Capture the cell that displays the provided text and extract its [X, Y] central coordinate. 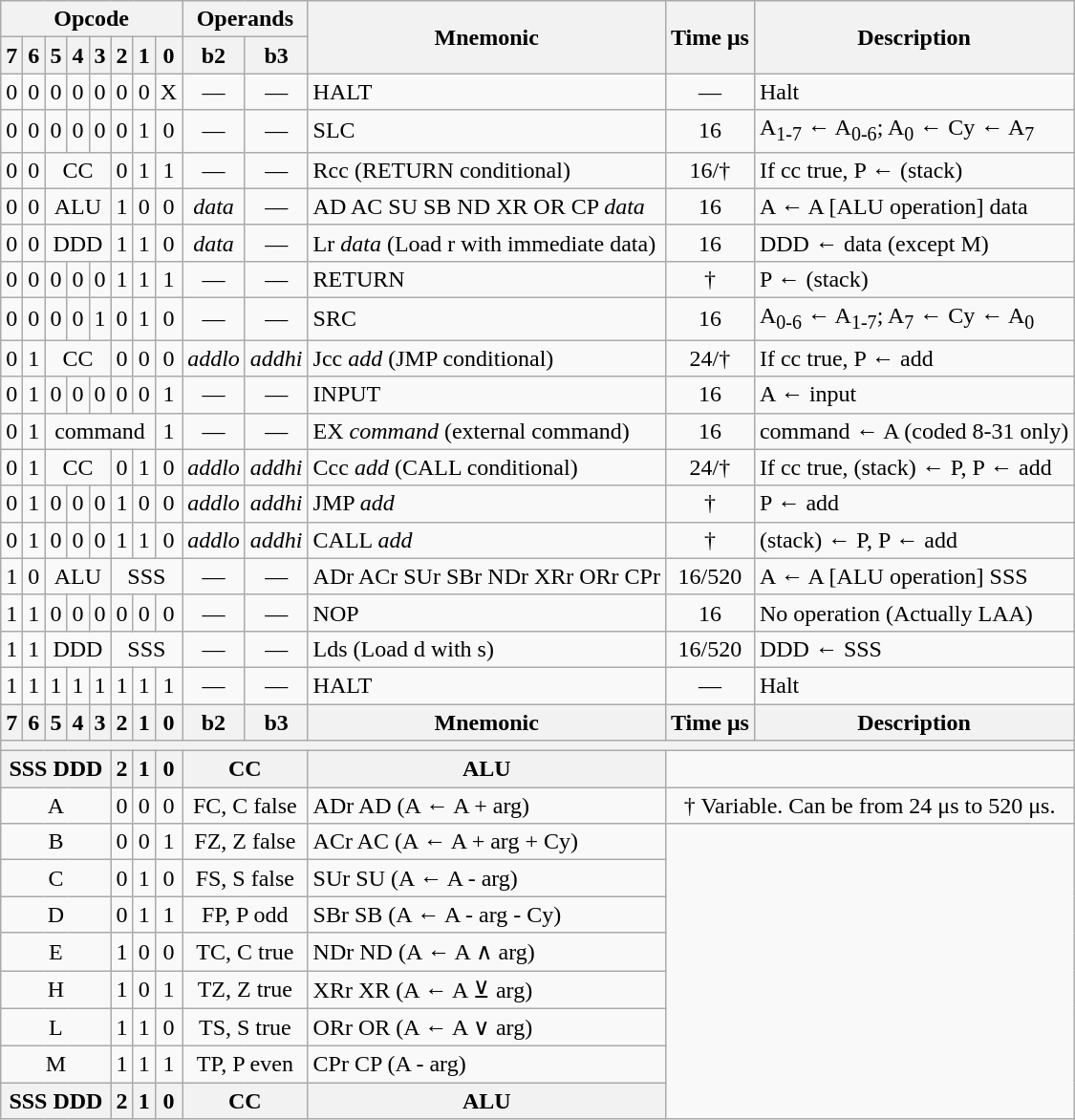
No operation (Actually LAA) [914, 613]
FS, S false [245, 878]
FP, P odd [245, 915]
E [55, 952]
INPUT [486, 395]
command [99, 431]
NDr ND (A ← A ∧ arg) [486, 952]
XRr XR (A ← A ⊻ arg) [486, 990]
(stack) ← P, P ← add [914, 540]
CALL add [486, 540]
16/† [709, 170]
A [55, 806]
ORr OR (A ← A ∨ arg) [486, 1027]
Ccc add (CALL conditional) [486, 467]
SLC [486, 131]
AD AC SU SB ND XR OR CP data [486, 206]
A1-7 ← A0-6; A0 ← Cy ← A7 [914, 131]
Opcode [92, 19]
A0-6 ← A1-7; A7 ← Cy ← A0 [914, 319]
M [55, 1065]
CPr CP (A - arg) [486, 1065]
If cc true, P ← add [914, 358]
TC, C true [245, 952]
TS, S true [245, 1027]
FC, C false [245, 806]
TZ, Z true [245, 990]
Operands [245, 19]
If cc true, (stack) ← P, P ← add [914, 467]
Lr data (Load r with immediate data) [486, 243]
Lds (Load d with s) [486, 649]
D [55, 915]
H [55, 990]
JMP add [486, 504]
SRC [486, 319]
A ← A [ALU operation] SSS [914, 576]
B [55, 842]
If cc true, P ← (stack) [914, 170]
Rcc (RETURN conditional) [486, 170]
ADr AD (A ← A + arg) [486, 806]
P ← add [914, 504]
Jcc add (JMP conditional) [486, 358]
command ← A (coded 8-31 only) [914, 431]
RETURN [486, 279]
C [55, 878]
L [55, 1027]
P ← (stack) [914, 279]
SBr SB (A ← A - arg - Cy) [486, 915]
EX command (external command) [486, 431]
ACr AC (A ← A + arg + Cy) [486, 842]
DDD ← data (except M) [914, 243]
ADr ACr SUr SBr NDr XRr ORr CPr [486, 576]
NOP [486, 613]
DDD ← SSS [914, 649]
SUr SU (A ← A - arg) [486, 878]
A ← A [ALU operation] data [914, 206]
FZ, Z false [245, 842]
A ← input [914, 395]
TP, P even [245, 1065]
X [168, 92]
† Variable. Can be from 24 μs to 520 μs. [870, 806]
